Identify which cell holds the provided text, then report its [x, y] central coordinate. 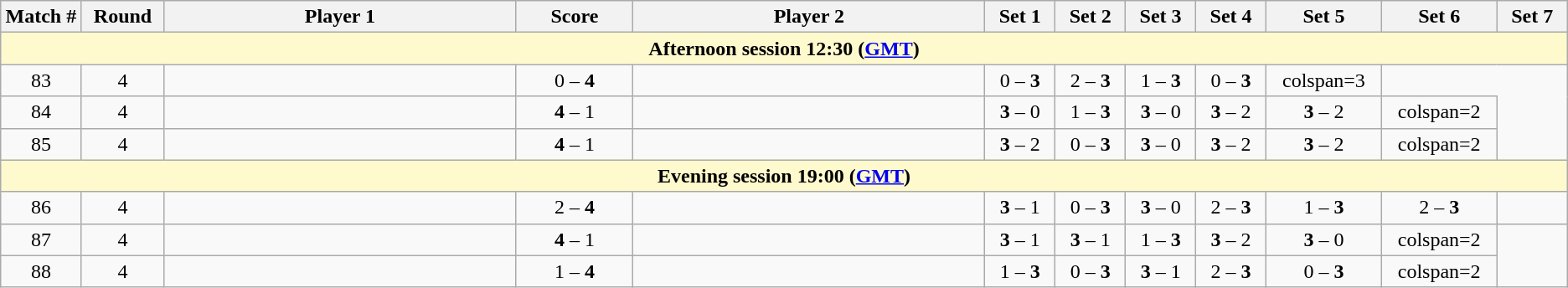
Set 1 [1020, 17]
colspan=3 [1324, 80]
Set 6 [1439, 17]
Score [575, 17]
Set 4 [1231, 17]
83 [41, 80]
0 – 4 [575, 80]
86 [41, 208]
Set 3 [1161, 17]
Evening session 19:00 (GMT) [784, 176]
Player 2 [809, 17]
Player 1 [340, 17]
87 [41, 239]
Match # [41, 17]
84 [41, 112]
2 – 4 [575, 208]
85 [41, 144]
Afternoon session 12:30 (GMT) [784, 49]
Round [122, 17]
Set 7 [1532, 17]
Set 2 [1091, 17]
Set 5 [1324, 17]
88 [41, 271]
1 – 4 [575, 271]
